Detect which cell encompasses the target text, then output its [X, Y] center coordinate. 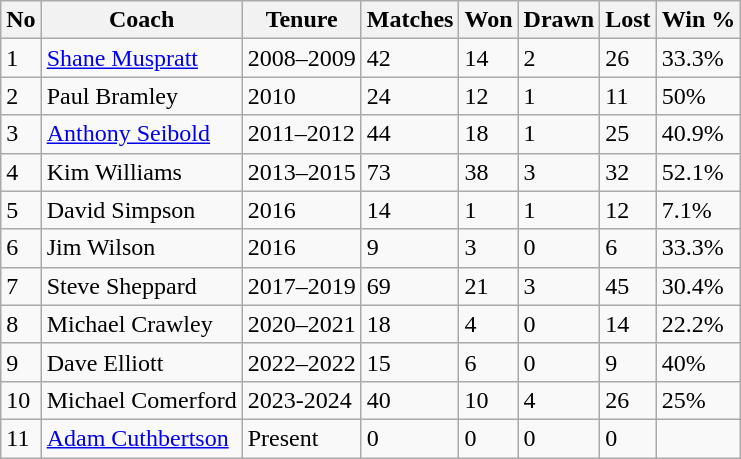
Steve Sheppard [142, 286]
25 [628, 134]
David Simpson [142, 210]
38 [488, 172]
40% [698, 362]
Adam Cuthbertson [142, 438]
2011–2012 [302, 134]
Present [302, 438]
50% [698, 96]
73 [410, 172]
44 [410, 134]
25% [698, 400]
30.4% [698, 286]
Tenure [302, 20]
24 [410, 96]
2022–2022 [302, 362]
69 [410, 286]
21 [488, 286]
Drawn [559, 20]
Lost [628, 20]
Win % [698, 20]
Dave Elliott [142, 362]
5 [21, 210]
Won [488, 20]
52.1% [698, 172]
22.2% [698, 324]
8 [21, 324]
15 [410, 362]
2017–2019 [302, 286]
45 [628, 286]
7 [21, 286]
40.9% [698, 134]
Matches [410, 20]
Shane Muspratt [142, 58]
2013–2015 [302, 172]
2008–2009 [302, 58]
Michael Crawley [142, 324]
Michael Comerford [142, 400]
Anthony Seibold [142, 134]
40 [410, 400]
2023-2024 [302, 400]
7.1% [698, 210]
Coach [142, 20]
Paul Bramley [142, 96]
No [21, 20]
2010 [302, 96]
32 [628, 172]
Kim Williams [142, 172]
2020–2021 [302, 324]
42 [410, 58]
Jim Wilson [142, 248]
